Search for the cell housing the specified text and yield its [x, y] center coordinate. 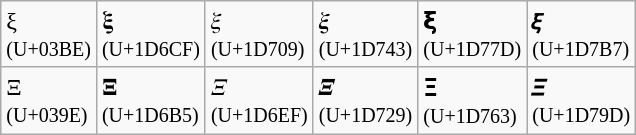
𝚵(U+1D6B5) [150, 100]
𝝣(U+1D763) [472, 100]
𝝽(U+1D77D) [472, 34]
𝜩(U+1D729) [366, 100]
Ξ(U+039E) [49, 100]
ξ(U+03BE) [49, 34]
𝞝(U+1D79D) [582, 100]
𝛯(U+1D6EF) [259, 100]
𝛏(U+1D6CF) [150, 34]
𝞷(U+1D7B7) [582, 34]
𝜉(U+1D709) [259, 34]
𝝃(U+1D743) [366, 34]
